Pinpoint the cell where the given text exists, returning its [x, y] midpoint coordinate. 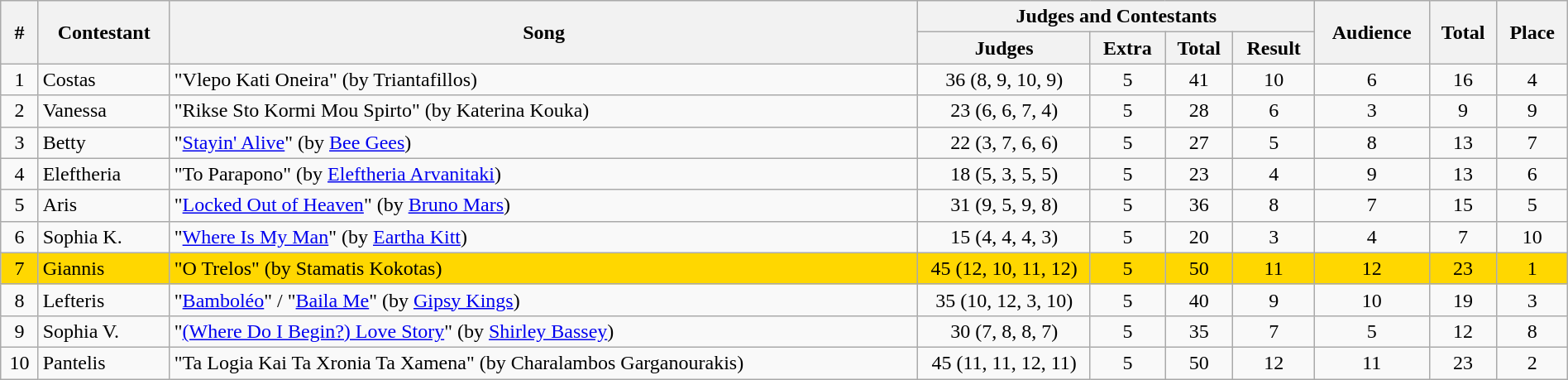
15 (4, 4, 4, 3) [1004, 237]
30 (7, 8, 8, 7) [1004, 331]
41 [1199, 79]
"(Where Do I Begin?) Love Story" (by Shirley Bassey) [544, 331]
Judges and Contestants [1116, 17]
Extra [1127, 48]
36 (8, 9, 10, 9) [1004, 79]
35 [1199, 331]
Pantelis [104, 363]
Place [1532, 32]
Costas [104, 79]
"To Parapono" (by Eleftheria Arvanitaki) [544, 174]
45 (11, 11, 12, 11) [1004, 363]
31 (9, 5, 9, 8) [1004, 205]
"Bamboléo" / "Baila Me" (by Gipsy Kings) [544, 300]
Sophia K. [104, 237]
40 [1199, 300]
23 (6, 6, 7, 4) [1004, 111]
Audience [1372, 32]
"Ta Logia Kai Ta Xronia Ta Xamena" (by Charalambos Garganourakis) [544, 363]
"Where Is My Man" (by Eartha Kitt) [544, 237]
"Rikse Sto Kormi Mou Spirto" (by Katerina Kouka) [544, 111]
15 [1463, 205]
28 [1199, 111]
Contestant [104, 32]
22 (3, 7, 6, 6) [1004, 142]
# [20, 32]
35 (10, 12, 3, 10) [1004, 300]
"O Trelos" (by Stamatis Kokotas) [544, 268]
Giannis [104, 268]
Betty [104, 142]
Aris [104, 205]
Sophia V. [104, 331]
"Locked Out of Heaven" (by Bruno Mars) [544, 205]
Eleftheria [104, 174]
19 [1463, 300]
Lefteris [104, 300]
18 (5, 3, 5, 5) [1004, 174]
27 [1199, 142]
Result [1274, 48]
"Vlepo Kati Oneira" (by Triantafillos) [544, 79]
36 [1199, 205]
Song [544, 32]
Vanessa [104, 111]
16 [1463, 79]
Judges [1004, 48]
45 (12, 10, 11, 12) [1004, 268]
"Stayin' Alive" (by Bee Gees) [544, 142]
20 [1199, 237]
